Search for the cell housing the specified text and yield its [x, y] center coordinate. 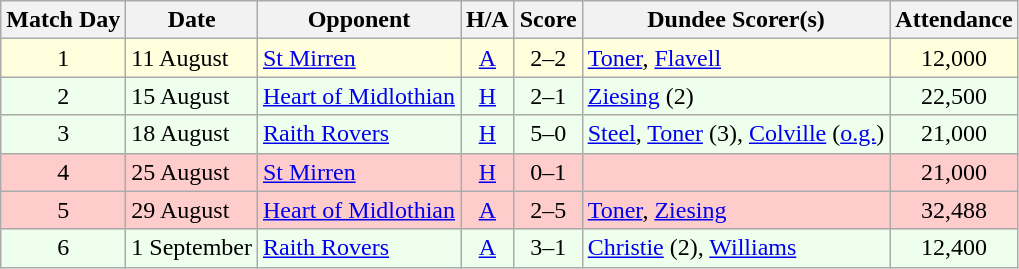
2–2 [548, 58]
Ziesing (2) [736, 96]
1 [64, 58]
5–0 [548, 134]
18 August [192, 134]
4 [64, 172]
0–1 [548, 172]
2 [64, 96]
29 August [192, 210]
12,400 [954, 248]
Score [548, 20]
Dundee Scorer(s) [736, 20]
3–1 [548, 248]
Toner, Ziesing [736, 210]
Match Day [64, 20]
12,000 [954, 58]
6 [64, 248]
15 August [192, 96]
2–1 [548, 96]
Opponent [358, 20]
Date [192, 20]
3 [64, 134]
Steel, Toner (3), Colville (o.g.) [736, 134]
22,500 [954, 96]
25 August [192, 172]
32,488 [954, 210]
H/A [487, 20]
11 August [192, 58]
1 September [192, 248]
Christie (2), Williams [736, 248]
Attendance [954, 20]
5 [64, 210]
Toner, Flavell [736, 58]
2–5 [548, 210]
